Extract the [x, y] coordinate from the center of the cell holding the provided text.  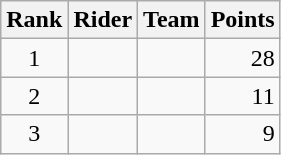
28 [242, 58]
Team [172, 20]
2 [34, 96]
3 [34, 134]
9 [242, 134]
11 [242, 96]
Rider [103, 20]
Rank [34, 20]
Points [242, 20]
1 [34, 58]
